Identify which cell holds the provided text, then report its (x, y) central coordinate. 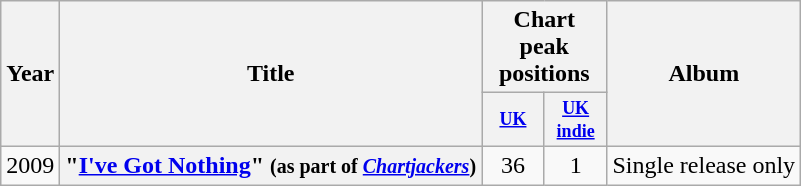
36 (514, 165)
1 (576, 165)
Chart peak positions (544, 47)
Year (30, 74)
Single release only (704, 165)
Album (704, 74)
"I've Got Nothing" (as part of Chartjackers) (271, 165)
Title (271, 74)
UK indie (576, 120)
UK (514, 120)
2009 (30, 165)
